Detect which cell encompasses the target text, then output its (x, y) center coordinate. 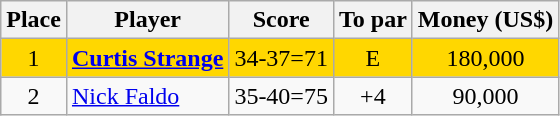
To par (372, 20)
Nick Faldo (147, 96)
90,000 (485, 96)
35-40=75 (282, 96)
1 (34, 58)
180,000 (485, 58)
Player (147, 20)
2 (34, 96)
Score (282, 20)
Money (US$) (485, 20)
34-37=71 (282, 58)
Place (34, 20)
Curtis Strange (147, 58)
+4 (372, 96)
E (372, 58)
